Detect which cell encompasses the target text, then output its [X, Y] center coordinate. 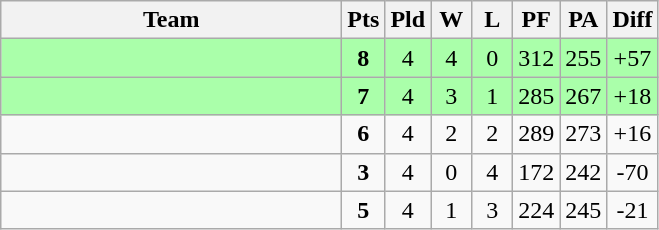
289 [536, 134]
Pts [364, 20]
172 [536, 172]
273 [584, 134]
W [452, 20]
5 [364, 210]
8 [364, 58]
+57 [632, 58]
6 [364, 134]
267 [584, 96]
PF [536, 20]
+18 [632, 96]
245 [584, 210]
-70 [632, 172]
224 [536, 210]
+16 [632, 134]
312 [536, 58]
L [492, 20]
285 [536, 96]
-21 [632, 210]
Pld [408, 20]
7 [364, 96]
Team [172, 20]
242 [584, 172]
255 [584, 58]
PA [584, 20]
Diff [632, 20]
